Scan for the cell matching the given text and deliver its (X, Y) coordinate at center. 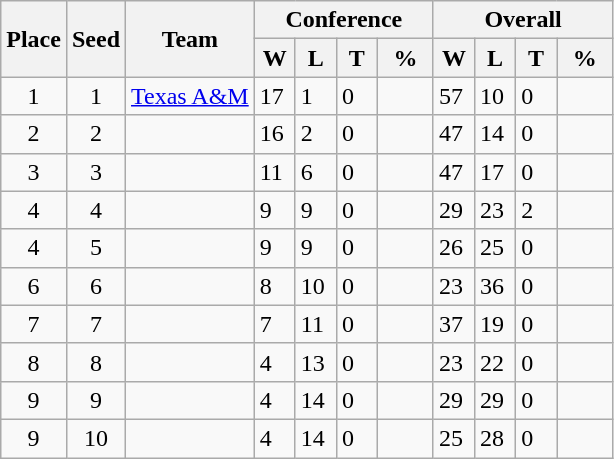
Conference (344, 20)
19 (496, 324)
Place (34, 39)
36 (496, 286)
5 (96, 248)
13 (316, 362)
28 (496, 438)
Texas A&M (190, 96)
Team (190, 39)
57 (454, 96)
Overall (522, 20)
26 (454, 248)
Seed (96, 39)
16 (274, 134)
22 (496, 362)
37 (454, 324)
